Scan for the cell matching the given text and deliver its [x, y] coordinate at center. 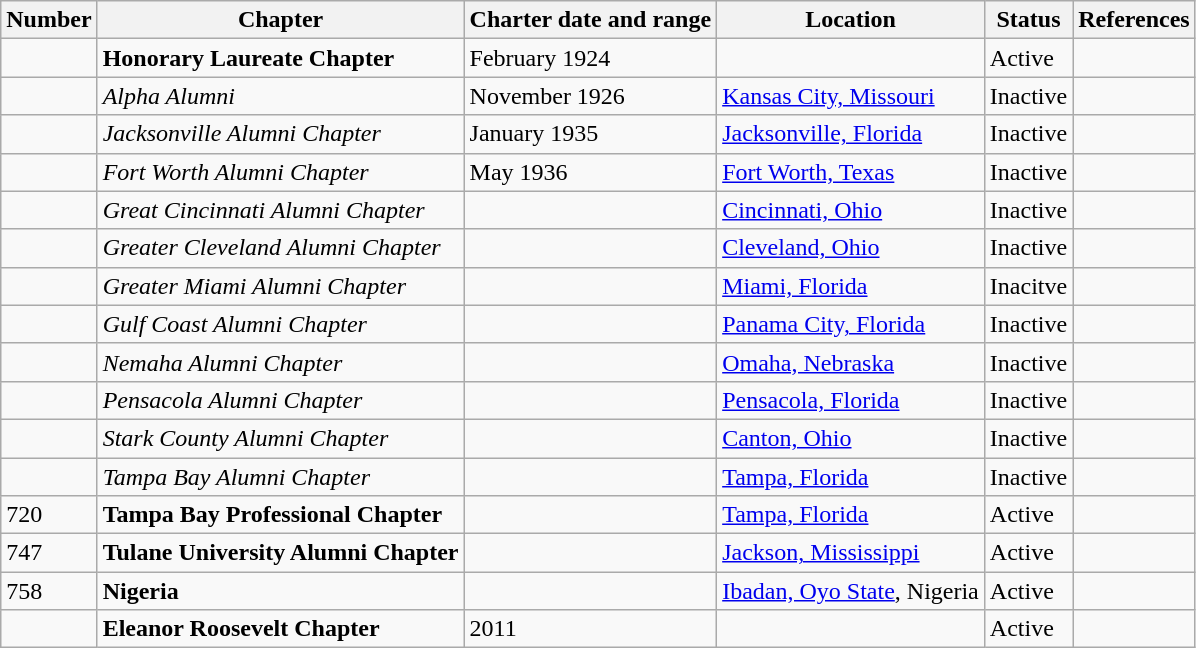
Stark County Alumni Chapter [280, 438]
January 1935 [590, 134]
Canton, Ohio [851, 438]
Fort Worth Alumni Chapter [280, 172]
November 1926 [590, 96]
2011 [590, 629]
Alpha Alumni [280, 96]
747 [49, 553]
Cleveland, Ohio [851, 248]
References [1134, 20]
Jacksonville Alumni Chapter [280, 134]
Panama City, Florida [851, 324]
Gulf Coast Alumni Chapter [280, 324]
Fort Worth, Texas [851, 172]
Nigeria [280, 591]
Eleanor Roosevelt Chapter [280, 629]
Omaha, Nebraska [851, 362]
720 [49, 515]
Charter date and range [590, 20]
758 [49, 591]
Pensacola, Florida [851, 400]
Location [851, 20]
Jackson, Mississippi [851, 553]
Tampa Bay Professional Chapter [280, 515]
Greater Miami Alumni Chapter [280, 286]
Honorary Laureate Chapter [280, 58]
Ibadan, Oyo State, Nigeria [851, 591]
Status [1028, 20]
Nemaha Alumni Chapter [280, 362]
Kansas City, Missouri [851, 96]
Great Cincinnati Alumni Chapter [280, 210]
February 1924 [590, 58]
Jacksonville, Florida [851, 134]
Chapter [280, 20]
Greater Cleveland Alumni Chapter [280, 248]
Cincinnati, Ohio [851, 210]
May 1936 [590, 172]
Miami, Florida [851, 286]
Pensacola Alumni Chapter [280, 400]
Tampa Bay Alumni Chapter [280, 477]
Number [49, 20]
Inacitve [1028, 286]
Tulane University Alumni Chapter [280, 553]
